Output the (x, y) coordinate of the center of the cell containing the given text.  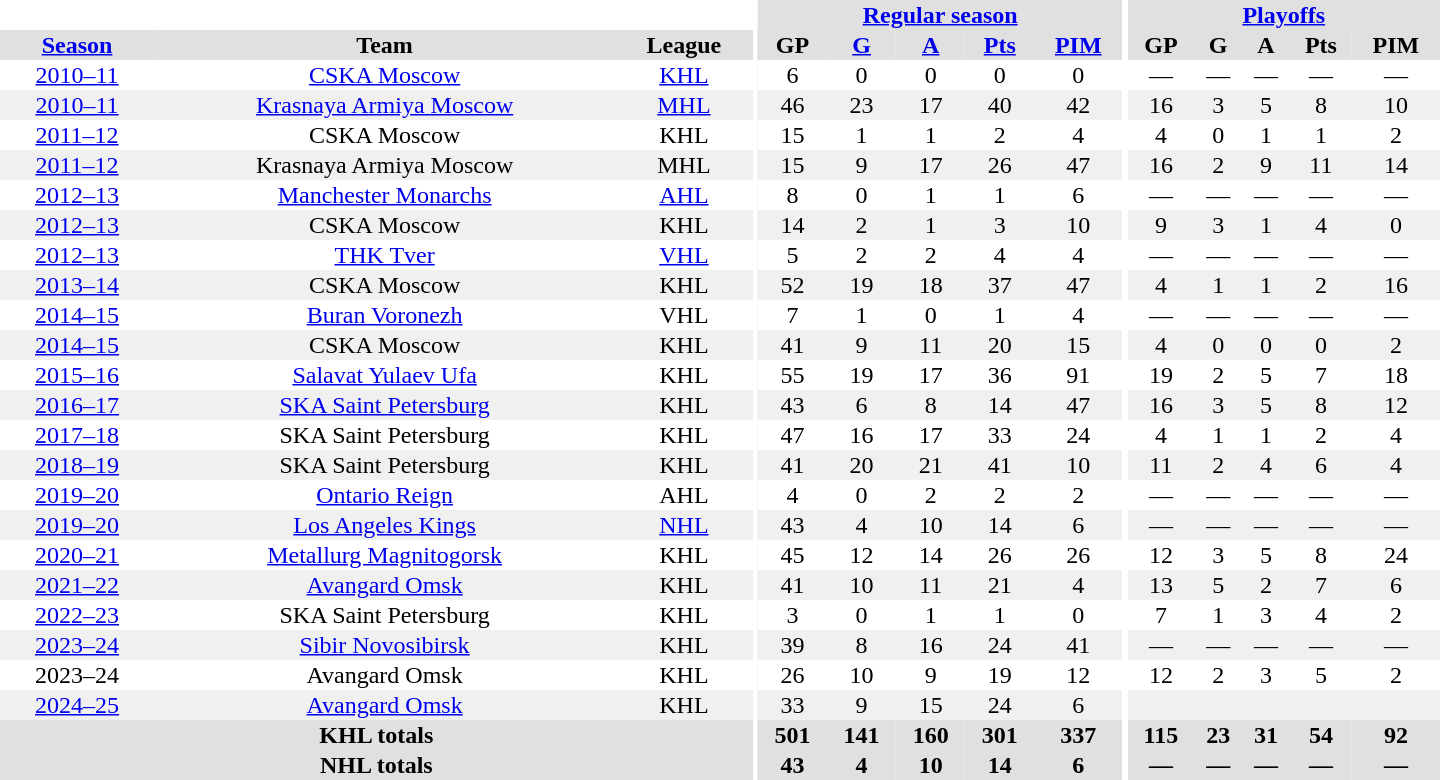
37 (1000, 285)
Sibir Novosibirsk (384, 645)
160 (930, 735)
40 (1000, 105)
2018–19 (77, 465)
Playoffs (1284, 15)
Ontario Reign (384, 495)
NHL (684, 525)
55 (792, 375)
141 (862, 735)
54 (1321, 735)
2013–14 (77, 285)
League (684, 45)
31 (1266, 735)
2015–16 (77, 375)
36 (1000, 375)
Buran Voronezh (384, 315)
52 (792, 285)
91 (1078, 375)
92 (1396, 735)
KHL totals (376, 735)
39 (792, 645)
Salavat Yulaev Ufa (384, 375)
2016–17 (77, 405)
301 (1000, 735)
13 (1162, 585)
45 (792, 555)
Los Angeles Kings (384, 525)
2022–23 (77, 615)
Manchester Monarchs (384, 195)
337 (1078, 735)
Regular season (940, 15)
42 (1078, 105)
501 (792, 735)
2017–18 (77, 435)
2020–21 (77, 555)
46 (792, 105)
2021–22 (77, 585)
NHL totals (376, 765)
115 (1162, 735)
THK Tver (384, 255)
Season (77, 45)
Metallurg Magnitogorsk (384, 555)
Team (384, 45)
2024–25 (77, 705)
